Return the [x, y] coordinate for the center point of the cell that contains the specified text.  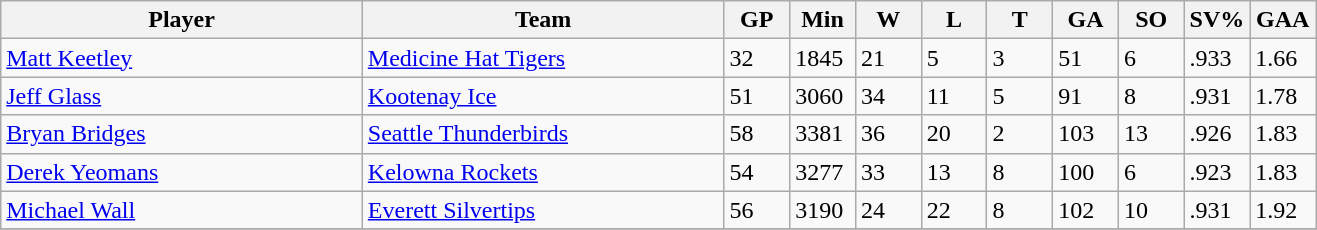
56 [757, 210]
91 [1086, 96]
3190 [823, 210]
54 [757, 172]
3 [1020, 58]
1.66 [1283, 58]
100 [1086, 172]
GP [757, 20]
1845 [823, 58]
11 [954, 96]
2 [1020, 134]
T [1020, 20]
Team [543, 20]
Player [182, 20]
20 [954, 134]
34 [888, 96]
Kelowna Rockets [543, 172]
24 [888, 210]
3277 [823, 172]
.933 [1217, 58]
33 [888, 172]
3381 [823, 134]
Seattle Thunderbirds [543, 134]
102 [1086, 210]
1.92 [1283, 210]
SV% [1217, 20]
58 [757, 134]
.926 [1217, 134]
Jeff Glass [182, 96]
W [888, 20]
Michael Wall [182, 210]
Matt Keetley [182, 58]
Bryan Bridges [182, 134]
GA [1086, 20]
L [954, 20]
1.78 [1283, 96]
3060 [823, 96]
32 [757, 58]
Kootenay Ice [543, 96]
Derek Yeomans [182, 172]
GAA [1283, 20]
Min [823, 20]
Everett Silvertips [543, 210]
.923 [1217, 172]
21 [888, 58]
10 [1151, 210]
SO [1151, 20]
22 [954, 210]
Medicine Hat Tigers [543, 58]
103 [1086, 134]
36 [888, 134]
